Search for the cell housing the specified text and yield its (X, Y) center coordinate. 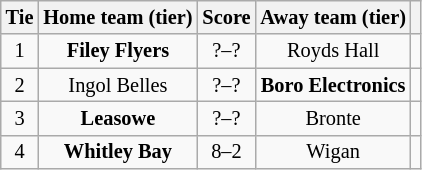
Boro Electronics (332, 85)
3 (20, 118)
Bronte (332, 118)
Leasowe (118, 118)
1 (20, 51)
Ingol Belles (118, 85)
Away team (tier) (332, 17)
Royds Hall (332, 51)
4 (20, 152)
Filey Flyers (118, 51)
Tie (20, 17)
8–2 (226, 152)
Score (226, 17)
Home team (tier) (118, 17)
Wigan (332, 152)
2 (20, 85)
Whitley Bay (118, 152)
